Provide the [x, y] coordinate of the cell's center where the given text is located.  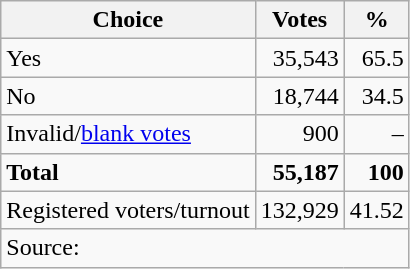
Source: [205, 248]
100 [376, 172]
No [128, 96]
34.5 [376, 96]
65.5 [376, 58]
Registered voters/turnout [128, 210]
Yes [128, 58]
18,744 [300, 96]
Total [128, 172]
132,929 [300, 210]
– [376, 134]
35,543 [300, 58]
% [376, 20]
Votes [300, 20]
Invalid/blank votes [128, 134]
Choice [128, 20]
900 [300, 134]
41.52 [376, 210]
55,187 [300, 172]
